Return [X, Y] of the center of cell containing provided text 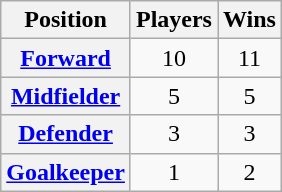
Defender [66, 134]
10 [174, 58]
Goalkeeper [66, 172]
1 [174, 172]
Players [174, 20]
Wins [250, 20]
2 [250, 172]
Forward [66, 58]
Midfielder [66, 96]
11 [250, 58]
Position [66, 20]
